Determine the (X, Y) coordinate at the center of the cell enclosing the given text.  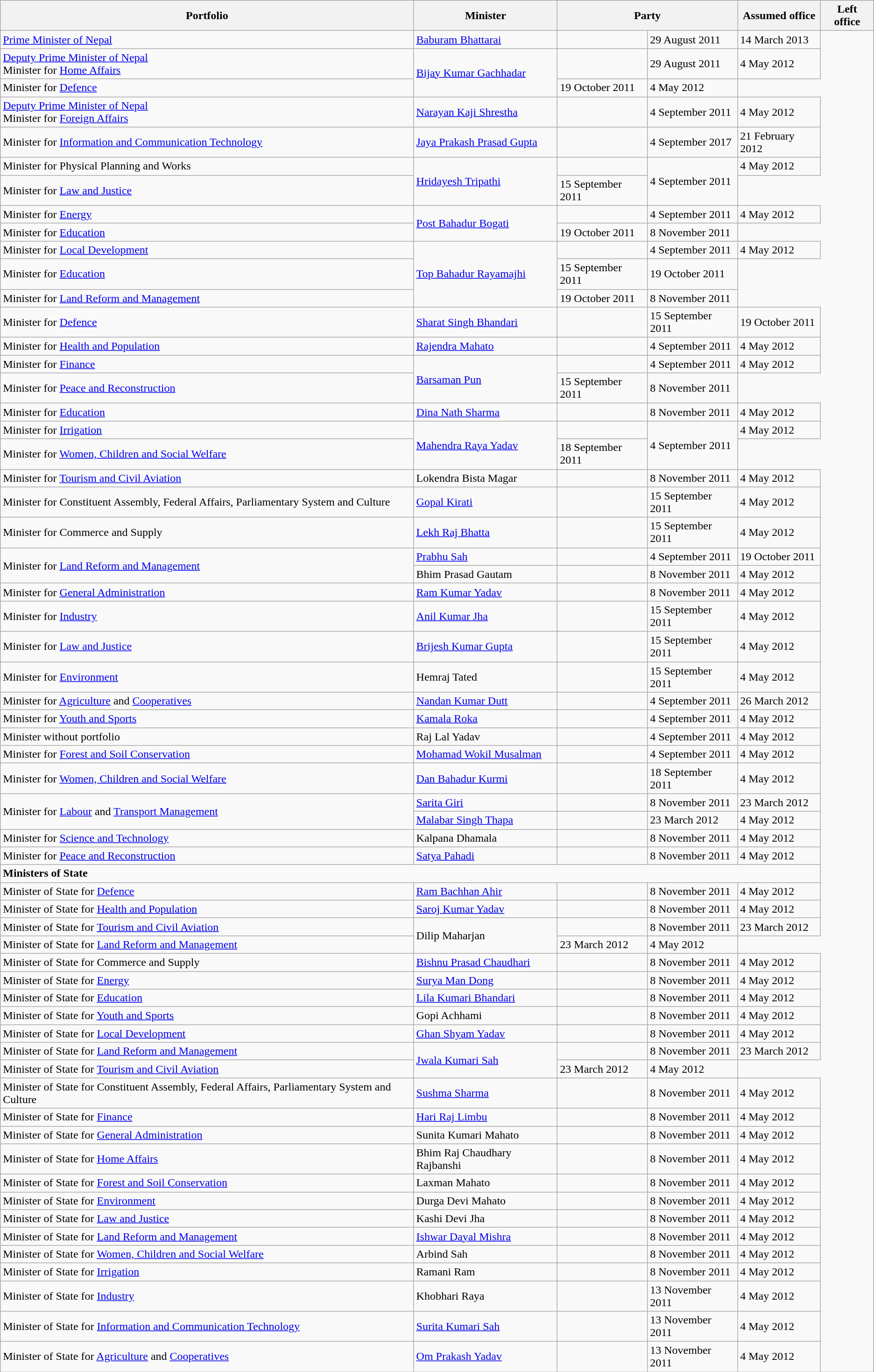
Minister for Environment (207, 677)
Minister for Finance (207, 364)
Minister for Information and Communication Technology (207, 142)
Saroj Kumar Yadav (486, 909)
Rajendra Mahato (486, 346)
Kamala Roka (486, 719)
Minister for Irrigation (207, 430)
Minister of State for General Administration (207, 1135)
Assumed office (779, 16)
Minister for Tourism and Civil Aviation (207, 478)
Ram Bachhan Ahir (486, 891)
Satya Pahadi (486, 856)
Ramani Ram (486, 1272)
Minister of State for Home Affairs (207, 1159)
Post Bahadur Bogati (486, 223)
Jwala Kumari Sah (486, 1060)
Lokendra Bista Magar (486, 478)
Hari Raj Limbu (486, 1117)
26 March 2012 (779, 701)
Minister of State for Constituent Assembly, Federal Affairs, Parliamentary System and Culture (207, 1093)
Nandan Kumar Dutt (486, 701)
Minister of State for Commerce and Supply (207, 962)
Minister for Energy (207, 214)
Minister for Health and Population (207, 346)
Ishwar Dayal Mishra (486, 1236)
Minister of State for Finance (207, 1117)
Barsaman Pun (486, 379)
Minister of State for Irrigation (207, 1272)
Bijay Kumar Gachhadar (486, 73)
Ministers of State (411, 873)
Minister for Science and Technology (207, 838)
Ram Kumar Yadav (486, 592)
Minister of State for Forest and Soil Conservation (207, 1183)
Laxman Mahato (486, 1183)
Minister for Local Development (207, 250)
Minister of State for Women, Children and Social Welfare (207, 1254)
Dan Bahadur Kurmi (486, 779)
Om Prakash Yadav (486, 1357)
Hemraj Tated (486, 677)
Mohamad Wokil Musalman (486, 754)
4 September 2017 (693, 142)
Bhim Raj Chaudhary Rajbanshi (486, 1159)
Kashi Devi Jha (486, 1218)
Minister (486, 16)
Kalpana Dhamala (486, 838)
Minister for Constituent Assembly, Federal Affairs, Parliamentary System and Culture (207, 502)
Lila Kumari Bhandari (486, 998)
Prabhu Sah (486, 556)
Anil Kumar Jha (486, 616)
Top Bahadur Rayamajhi (486, 274)
21 February 2012 (779, 142)
Minister of State for Health and Population (207, 909)
Sarita Giri (486, 802)
Portfolio (207, 16)
Durga Devi Mahato (486, 1201)
Dina Nath Sharma (486, 412)
Deputy Prime Minister of Nepal Minister for Foreign Affairs (207, 112)
Gopi Achhami (486, 1016)
Surita Kumari Sah (486, 1327)
Minister for Youth and Sports (207, 719)
Jaya Prakash Prasad Gupta (486, 142)
Minister of State for Defence (207, 891)
Brijesh Kumar Gupta (486, 646)
Minister of State for Energy (207, 980)
Gopal Kirati (486, 502)
Deputy Prime Minister of Nepal Minister for Home Affairs (207, 63)
Left office (847, 16)
Mahendra Raya Yadav (486, 445)
Baburam Bhattarai (486, 40)
Minister for Agriculture and Cooperatives (207, 701)
Sushma Sharma (486, 1093)
Ghan Shyam Yadav (486, 1034)
Narayan Kaji Shrestha (486, 112)
Dilip Maharjan (486, 936)
Bhim Prasad Gautam (486, 574)
Minister for Physical Planning and Works (207, 166)
Party (648, 16)
Minister of State for Law and Justice (207, 1218)
Minister for Industry (207, 616)
14 March 2013 (779, 40)
Minister of State for Industry (207, 1296)
Sunita Kumari Mahato (486, 1135)
Raj Lal Yadav (486, 737)
Minister of State for Local Development (207, 1034)
Surya Man Dong (486, 980)
Minister of State for Education (207, 998)
Sharat Singh Bhandari (486, 322)
Minister of State for Environment (207, 1201)
Lekh Raj Bhatta (486, 532)
Minister of State for Information and Communication Technology (207, 1327)
Minister for Labour and Transport Management (207, 811)
Minister without portfolio (207, 737)
Minister for Forest and Soil Conservation (207, 754)
Minister of State for Agriculture and Cooperatives (207, 1357)
Bishnu Prasad Chaudhari (486, 962)
Arbind Sah (486, 1254)
Minister for General Administration (207, 592)
Prime Minister of Nepal (207, 40)
Minister for Commerce and Supply (207, 532)
Hridayesh Tripathi (486, 181)
Minister of State for Youth and Sports (207, 1016)
Malabar Singh Thapa (486, 820)
Khobhari Raya (486, 1296)
